For the text-containing cell, return its midpoint in (X, Y) coordinate format. 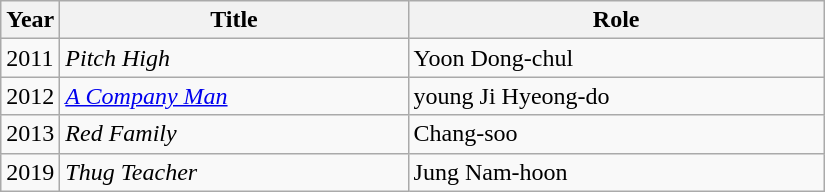
young Ji Hyeong-do (616, 96)
Jung Nam-hoon (616, 172)
Year (30, 20)
Title (234, 20)
Chang-soo (616, 134)
2012 (30, 96)
Pitch High (234, 58)
Role (616, 20)
2011 (30, 58)
Red Family (234, 134)
2013 (30, 134)
2019 (30, 172)
Thug Teacher (234, 172)
A Company Man (234, 96)
Yoon Dong-chul (616, 58)
